Return the [X, Y] coordinate for the center point of the cell that contains the specified text.  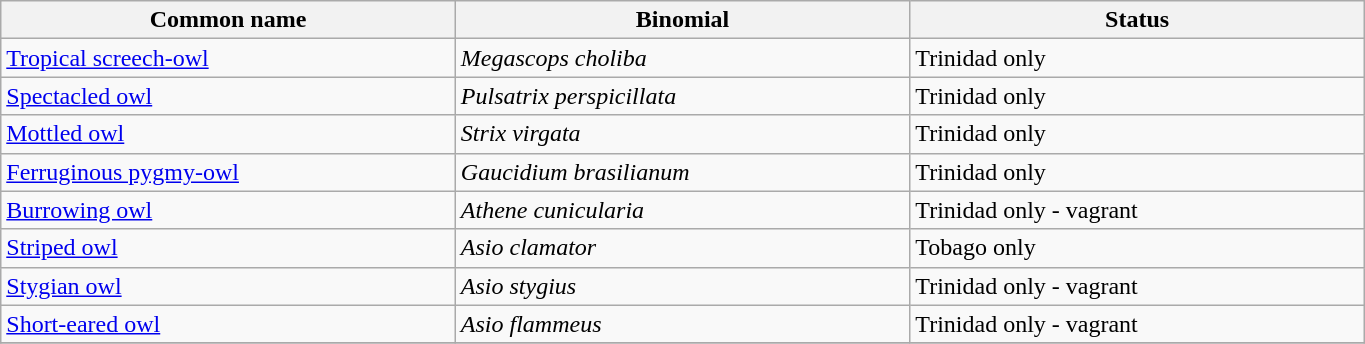
Spectacled owl [228, 96]
Strix virgata [682, 134]
Tobago only [1138, 248]
Stygian owl [228, 286]
Gaucidium brasilianum [682, 172]
Asio stygius [682, 286]
Pulsatrix perspicillata [682, 96]
Short-eared owl [228, 324]
Mottled owl [228, 134]
Status [1138, 20]
Burrowing owl [228, 210]
Asio clamator [682, 248]
Athene cunicularia [682, 210]
Common name [228, 20]
Binomial [682, 20]
Tropical screech-owl [228, 58]
Striped owl [228, 248]
Asio flammeus [682, 324]
Ferruginous pygmy-owl [228, 172]
Megascops choliba [682, 58]
